Return the [x, y] coordinate for the center point of the cell that contains the specified text.  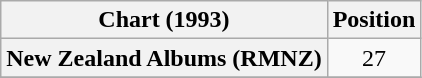
New Zealand Albums (RMNZ) [164, 58]
27 [374, 58]
Position [374, 20]
Chart (1993) [164, 20]
